Capture the cell that displays the provided text and extract its (x, y) central coordinate. 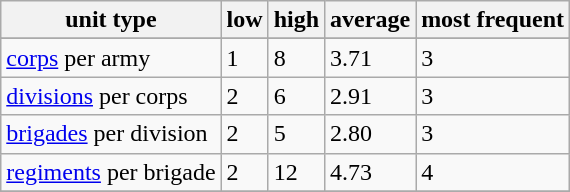
1 (244, 58)
average (370, 20)
divisions per corps (111, 96)
4.73 (370, 172)
low (244, 20)
2.80 (370, 134)
high (296, 20)
12 (296, 172)
8 (296, 58)
corps per army (111, 58)
most frequent (493, 20)
unit type (111, 20)
brigades per division (111, 134)
6 (296, 96)
5 (296, 134)
4 (493, 172)
regiments per brigade (111, 172)
2.91 (370, 96)
3.71 (370, 58)
